From the cell containing the given text, extract its center point as [x, y] coordinate. 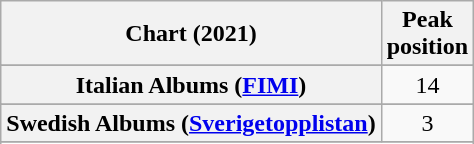
3 [427, 123]
Peakposition [427, 34]
14 [427, 85]
Swedish Albums (Sverigetopplistan) [191, 123]
Chart (2021) [191, 34]
Italian Albums (FIMI) [191, 85]
